Output the (X, Y) coordinate of the center of the cell containing the given text.  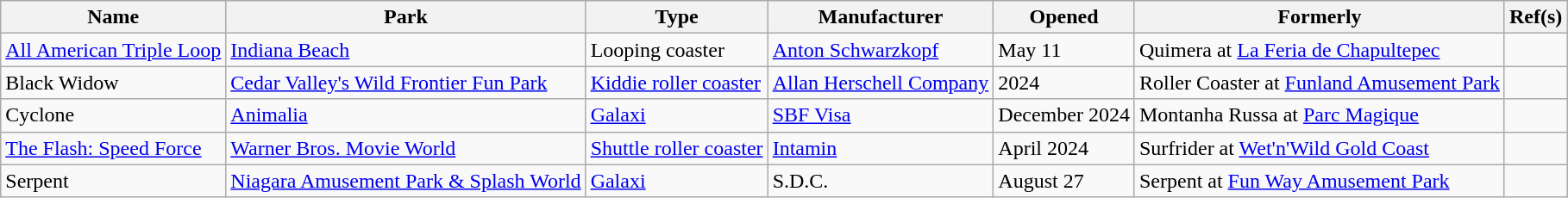
Indiana Beach (405, 50)
The Flash: Speed Force (114, 148)
December 2024 (1064, 115)
Park (405, 17)
Serpent (114, 181)
Roller Coaster at Funland Amusement Park (1320, 83)
Ref(s) (1535, 17)
Montanha Russa at Parc Magique (1320, 115)
Formerly (1320, 17)
Type (676, 17)
Opened (1064, 17)
Allan Herschell Company (881, 83)
Animalia (405, 115)
Cedar Valley's Wild Frontier Fun Park (405, 83)
Looping coaster (676, 50)
Anton Schwarzkopf (881, 50)
Surfrider at Wet'n'Wild Gold Coast (1320, 148)
Manufacturer (881, 17)
Kiddie roller coaster (676, 83)
Warner Bros. Movie World (405, 148)
Serpent at Fun Way Amusement Park (1320, 181)
Name (114, 17)
S.D.C. (881, 181)
Intamin (881, 148)
SBF Visa (881, 115)
Black Widow (114, 83)
Quimera at La Feria de Chapultepec (1320, 50)
May 11 (1064, 50)
Shuttle roller coaster (676, 148)
All American Triple Loop (114, 50)
2024 (1064, 83)
April 2024 (1064, 148)
Niagara Amusement Park & Splash World (405, 181)
Cyclone (114, 115)
August 27 (1064, 181)
